Detect which cell encompasses the target text, then output its (X, Y) center coordinate. 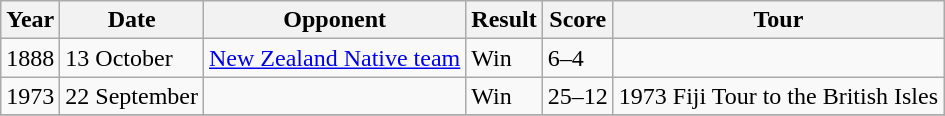
1888 (30, 58)
Score (578, 20)
Result (504, 20)
25–12 (578, 96)
13 October (132, 58)
New Zealand Native team (335, 58)
1973 Fiji Tour to the British Isles (778, 96)
Year (30, 20)
6–4 (578, 58)
Tour (778, 20)
Date (132, 20)
22 September (132, 96)
Opponent (335, 20)
1973 (30, 96)
